Identify which cell holds the provided text, then report its [X, Y] central coordinate. 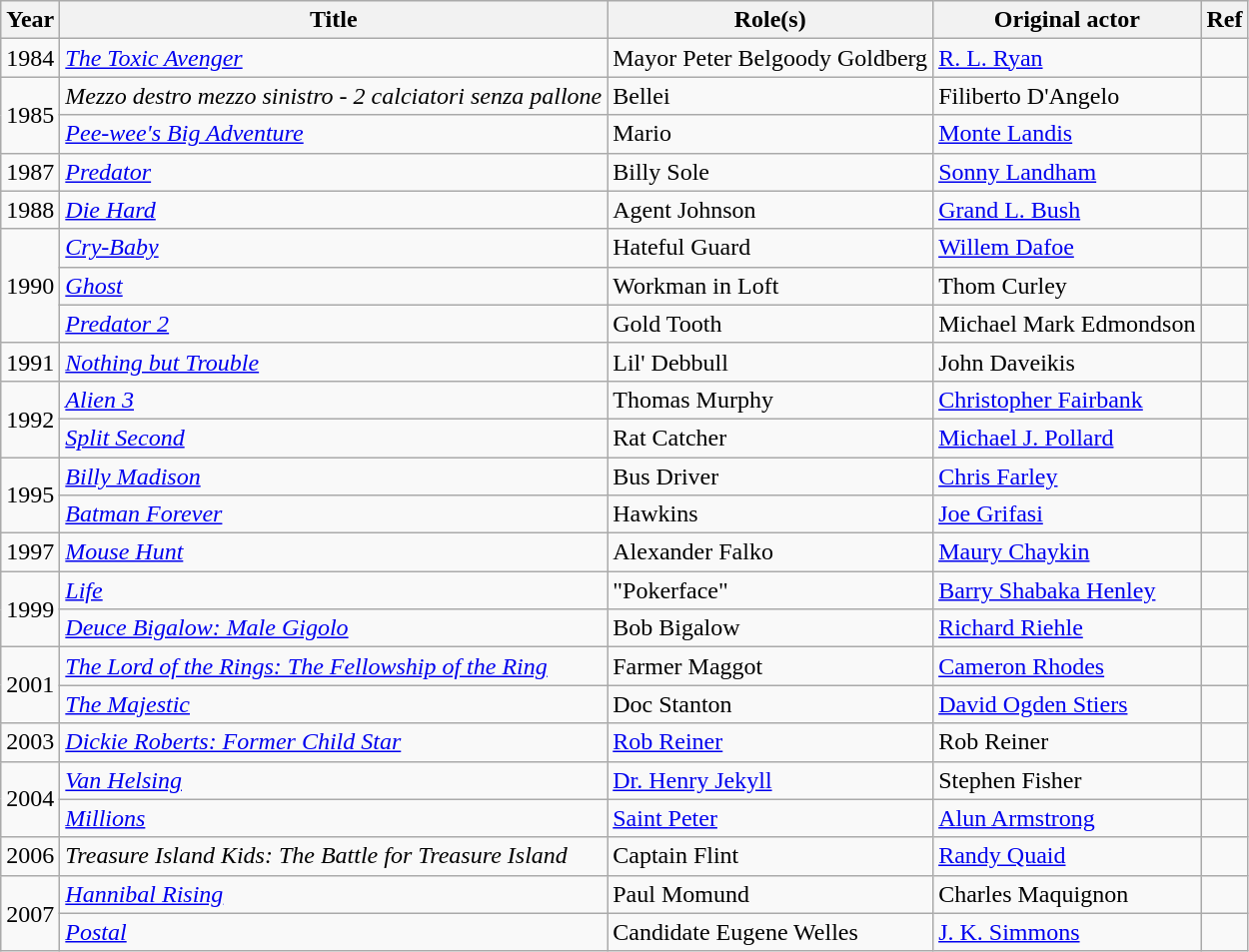
1995 [30, 495]
Life [334, 590]
Postal [334, 932]
Bus Driver [770, 476]
Batman Forever [334, 514]
Van Helsing [334, 780]
Michael Mark Edmondson [1067, 324]
David Ogden Stiers [1067, 704]
Ref [1225, 20]
Thom Curley [1067, 286]
Agent Johnson [770, 210]
Bob Bigalow [770, 628]
Cameron Rhodes [1067, 666]
Dickie Roberts: Former Child Star [334, 742]
John Daveikis [1067, 362]
Alien 3 [334, 400]
Hannibal Rising [334, 894]
2007 [30, 913]
Rat Catcher [770, 438]
Mayor Peter Belgoody Goldberg [770, 58]
Deuce Bigalow: Male Gigolo [334, 628]
1990 [30, 286]
Farmer Maggot [770, 666]
Bellei [770, 96]
Thomas Murphy [770, 400]
Filiberto D'Angelo [1067, 96]
Doc Stanton [770, 704]
Cry-Baby [334, 248]
Captain Flint [770, 856]
The Toxic Avenger [334, 58]
Title [334, 20]
Christopher Fairbank [1067, 400]
Nothing but Trouble [334, 362]
Willem Dafoe [1067, 248]
Joe Grifasi [1067, 514]
Chris Farley [1067, 476]
Workman in Loft [770, 286]
Mario [770, 134]
Candidate Eugene Welles [770, 932]
Billy Sole [770, 172]
Alun Armstrong [1067, 818]
Hateful Guard [770, 248]
Lil' Debbull [770, 362]
1987 [30, 172]
R. L. Ryan [1067, 58]
1997 [30, 552]
Grand L. Bush [1067, 210]
1999 [30, 609]
Gold Tooth [770, 324]
Paul Momund [770, 894]
Saint Peter [770, 818]
Richard Riehle [1067, 628]
Millions [334, 818]
Year [30, 20]
The Majestic [334, 704]
Original actor [1067, 20]
Monte Landis [1067, 134]
Maury Chaykin [1067, 552]
Dr. Henry Jekyll [770, 780]
2003 [30, 742]
Role(s) [770, 20]
Hawkins [770, 514]
Randy Quaid [1067, 856]
Alexander Falko [770, 552]
Treasure Island Kids: The Battle for Treasure Island [334, 856]
Barry Shabaka Henley [1067, 590]
Sonny Landham [1067, 172]
Billy Madison [334, 476]
2004 [30, 799]
1988 [30, 210]
1992 [30, 419]
Mezzo destro mezzo sinistro - 2 calciatori senza pallone [334, 96]
Predator [334, 172]
Die Hard [334, 210]
Michael J. Pollard [1067, 438]
1991 [30, 362]
2006 [30, 856]
Stephen Fisher [1067, 780]
Split Second [334, 438]
1984 [30, 58]
Pee-wee's Big Adventure [334, 134]
The Lord of the Rings: The Fellowship of the Ring [334, 666]
Mouse Hunt [334, 552]
J. K. Simmons [1067, 932]
Ghost [334, 286]
"Pokerface" [770, 590]
2001 [30, 685]
1985 [30, 115]
Predator 2 [334, 324]
Charles Maquignon [1067, 894]
